For the text-containing cell, return its midpoint in (X, Y) coordinate format. 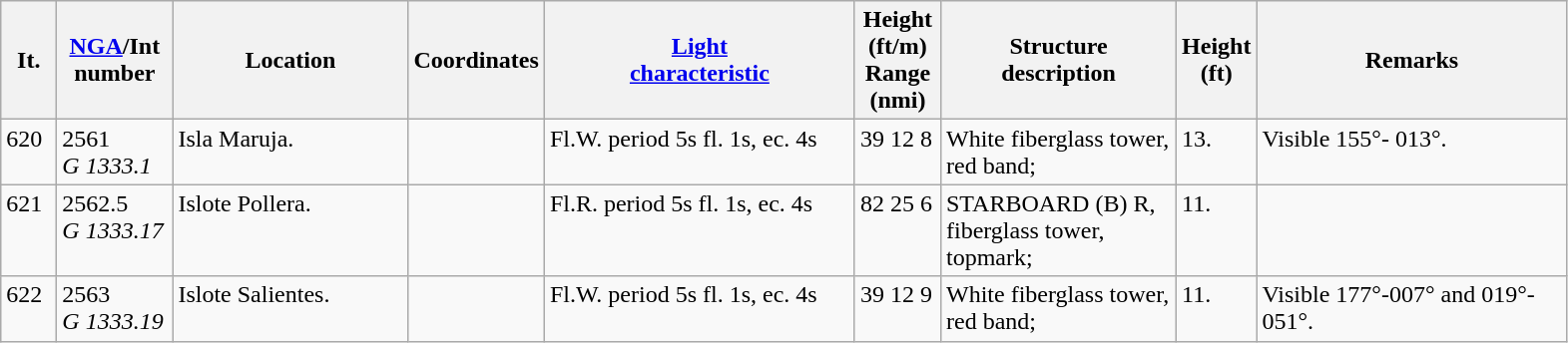
NGA/Intnumber (115, 60)
Height (ft) (1217, 60)
Islote Pollera. (290, 230)
Islote Salientes. (290, 309)
Lightcharacteristic (699, 60)
Remarks (1411, 60)
621 (29, 230)
2563G 1333.19 (115, 309)
82 25 6 (897, 230)
39 12 9 (897, 309)
Fl.R. period 5s fl. 1s, ec. 4s (699, 230)
Location (290, 60)
Coordinates (476, 60)
39 12 8 (897, 152)
13. (1217, 152)
Isla Maruja. (290, 152)
622 (29, 309)
Height (ft/m)Range (nmi) (897, 60)
Structuredescription (1058, 60)
Visible 177°-007° and 019°- 051°. (1411, 309)
620 (29, 152)
2561G 1333.1 (115, 152)
STARBOARD (B) R, fiberglass tower, topmark; (1058, 230)
Visible 155°- 013°. (1411, 152)
It. (29, 60)
2562.5G 1333.17 (115, 230)
